For the text-containing cell, return its midpoint in [x, y] coordinate format. 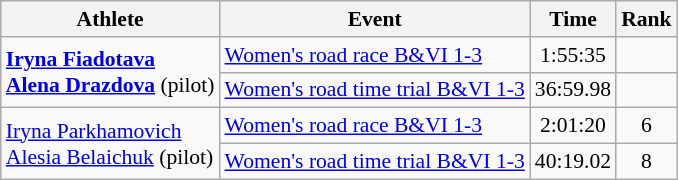
Event [375, 19]
Iryna Parkhamovich Alesia Belaichuk (pilot) [110, 144]
2:01:20 [573, 126]
Iryna Fiadotava Alena Drazdova (pilot) [110, 72]
Athlete [110, 19]
Time [573, 19]
40:19.02 [573, 162]
8 [646, 162]
Rank [646, 19]
36:59.98 [573, 90]
1:55:35 [573, 55]
6 [646, 126]
